Return (X, Y) of the center of cell containing provided text 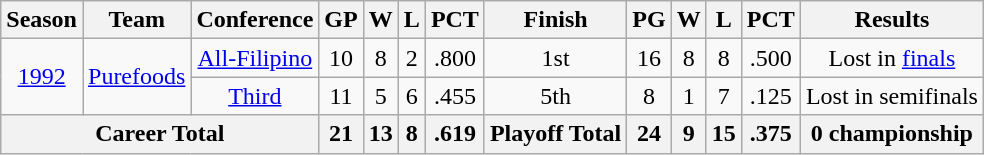
24 (649, 134)
.500 (770, 58)
6 (412, 96)
1992 (42, 77)
Results (892, 20)
.125 (770, 96)
All-Filipino (255, 58)
Season (42, 20)
7 (724, 96)
.455 (454, 96)
1st (555, 58)
Finish (555, 20)
.619 (454, 134)
13 (380, 134)
21 (341, 134)
5 (380, 96)
Team (136, 20)
10 (341, 58)
Lost in semifinals (892, 96)
GP (341, 20)
16 (649, 58)
11 (341, 96)
Purefoods (136, 77)
Conference (255, 20)
.800 (454, 58)
0 championship (892, 134)
9 (688, 134)
Career Total (160, 134)
1 (688, 96)
5th (555, 96)
2 (412, 58)
.375 (770, 134)
Third (255, 96)
Lost in finals (892, 58)
15 (724, 134)
Playoff Total (555, 134)
PG (649, 20)
